Provide the [X, Y] coordinate of the cell's center where the given text is located.  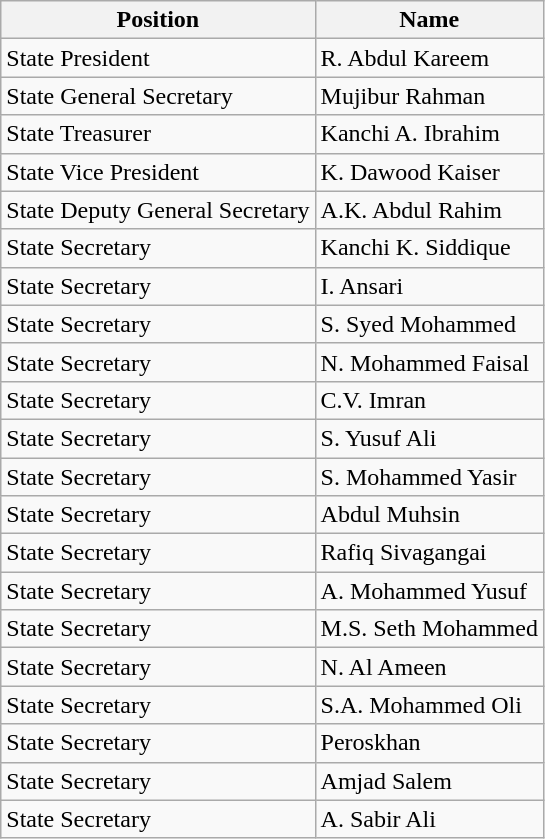
Kanchi K. Siddique [429, 248]
State Treasurer [158, 134]
N. Mohammed Faisal [429, 362]
N. Al Ameen [429, 667]
State Deputy General Secretary [158, 210]
I. Ansari [429, 286]
State General Secretary [158, 96]
S.A. Mohammed Oli [429, 705]
M.S. Seth Mohammed [429, 629]
S. Syed Mohammed [429, 324]
State Vice President [158, 172]
State President [158, 58]
A.K. Abdul Rahim [429, 210]
Amjad Salem [429, 781]
Rafiq Sivagangai [429, 553]
Abdul Muhsin [429, 515]
K. Dawood Kaiser [429, 172]
A. Sabir Ali [429, 819]
Mujibur Rahman [429, 96]
Peroskhan [429, 743]
Kanchi A. Ibrahim [429, 134]
R. Abdul Kareem [429, 58]
Name [429, 20]
C.V. Imran [429, 400]
Position [158, 20]
S. Mohammed Yasir [429, 477]
A. Mohammed Yusuf [429, 591]
S. Yusuf Ali [429, 438]
